Detect which cell encompasses the target text, then output its (x, y) center coordinate. 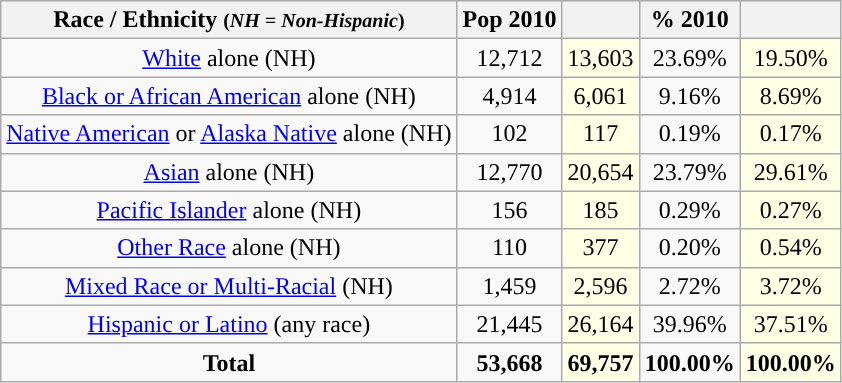
37.51% (790, 324)
6,061 (600, 96)
Asian alone (NH) (229, 172)
102 (510, 134)
White alone (NH) (229, 58)
20,654 (600, 172)
0.54% (790, 248)
Other Race alone (NH) (229, 248)
Total (229, 362)
Hispanic or Latino (any race) (229, 324)
Pop 2010 (510, 20)
4,914 (510, 96)
23.69% (690, 58)
12,770 (510, 172)
69,757 (600, 362)
23.79% (690, 172)
39.96% (690, 324)
0.20% (690, 248)
3.72% (790, 286)
53,668 (510, 362)
0.17% (790, 134)
19.50% (790, 58)
185 (600, 210)
12,712 (510, 58)
9.16% (690, 96)
8.69% (790, 96)
0.19% (690, 134)
Mixed Race or Multi-Racial (NH) (229, 286)
1,459 (510, 286)
0.27% (790, 210)
Race / Ethnicity (NH = Non-Hispanic) (229, 20)
2,596 (600, 286)
156 (510, 210)
0.29% (690, 210)
Pacific Islander alone (NH) (229, 210)
13,603 (600, 58)
377 (600, 248)
21,445 (510, 324)
Black or African American alone (NH) (229, 96)
% 2010 (690, 20)
26,164 (600, 324)
2.72% (690, 286)
110 (510, 248)
117 (600, 134)
Native American or Alaska Native alone (NH) (229, 134)
29.61% (790, 172)
